Search for the cell housing the specified text and yield its [X, Y] center coordinate. 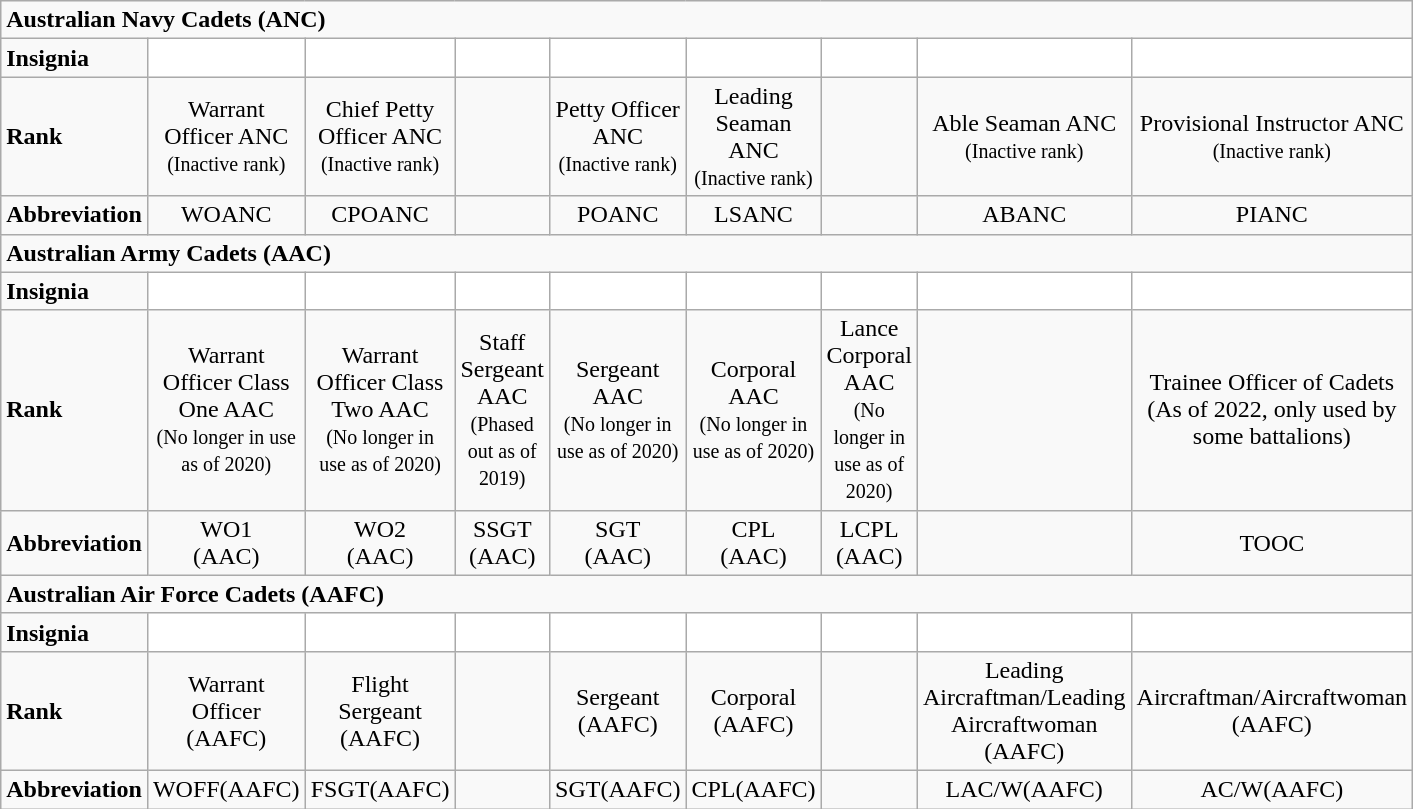
ABANC [1024, 215]
Warrant Officer Class One AAC(No longer in use as of 2020) [226, 410]
LAC/W(AAFC) [1024, 789]
Leading Aircraftman/Leading Aircraftwoman (AAFC) [1024, 710]
Sergeant AAC(No longer in use as of 2020) [618, 410]
Australian Air Force Cadets (AAFC) [707, 594]
Petty Officer ANC (Inactive rank) [618, 136]
TOOC [1272, 542]
Sergeant (AAFC) [618, 710]
SSGT(AAC) [502, 542]
Australian Army Cadets (AAC) [707, 253]
PIANC [1272, 215]
Leading Seaman ANC(Inactive rank) [754, 136]
WOANC [226, 215]
Australian Navy Cadets (ANC) [707, 20]
WO1(AAC) [226, 542]
Aircraftman/Aircraftwoman (AAFC) [1272, 710]
Lance Corporal AAC(No longer in use as of 2020) [869, 410]
Able Seaman ANC(Inactive rank) [1024, 136]
Staff Sergeant AAC(Phased out as of 2019) [502, 410]
FSGT(AAFC) [380, 789]
Corporal (AAFC) [754, 710]
Corporal AAC(No longer in use as of 2020) [754, 410]
Warrant Officer ANC(Inactive rank) [226, 136]
WOFF(AAFC) [226, 789]
Trainee Officer of Cadets (As of 2022, only used by some battalions) [1272, 410]
CPOANC [380, 215]
AC/W(AAFC) [1272, 789]
CPL(AAC) [754, 542]
LSANC [754, 215]
Flight Sergeant (AAFC) [380, 710]
Warrant Officer (AAFC) [226, 710]
LCPL(AAC) [869, 542]
SGT(AAFC) [618, 789]
SGT(AAC) [618, 542]
Warrant Officer Class Two AAC(No longer in use as of 2020) [380, 410]
WO2(AAC) [380, 542]
POANC [618, 215]
Chief Petty Officer ANC (Inactive rank) [380, 136]
CPL(AAFC) [754, 789]
Provisional Instructor ANC (Inactive rank) [1272, 136]
